Pinpoint the cell where the given text exists, returning its (X, Y) midpoint coordinate. 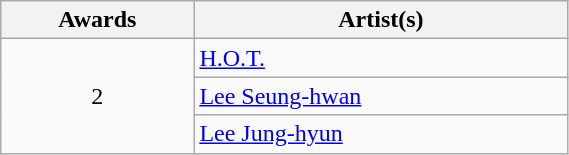
Lee Jung-hyun (381, 134)
Awards (98, 20)
Artist(s) (381, 20)
Lee Seung-hwan (381, 96)
2 (98, 96)
H.O.T. (381, 58)
